Detect which cell encompasses the target text, then output its (X, Y) center coordinate. 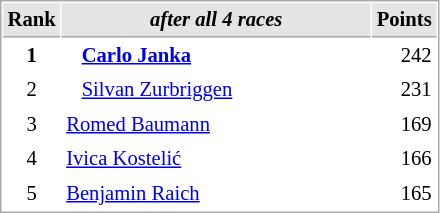
Points (404, 20)
3 (32, 124)
Romed Baumann (216, 124)
5 (32, 194)
Ivica Kostelić (216, 158)
231 (404, 90)
242 (404, 56)
Benjamin Raich (216, 194)
169 (404, 124)
166 (404, 158)
Rank (32, 20)
1 (32, 56)
4 (32, 158)
Silvan Zurbriggen (216, 90)
after all 4 races (216, 20)
165 (404, 194)
2 (32, 90)
Carlo Janka (216, 56)
